Scan for the cell matching the given text and deliver its [x, y] coordinate at center. 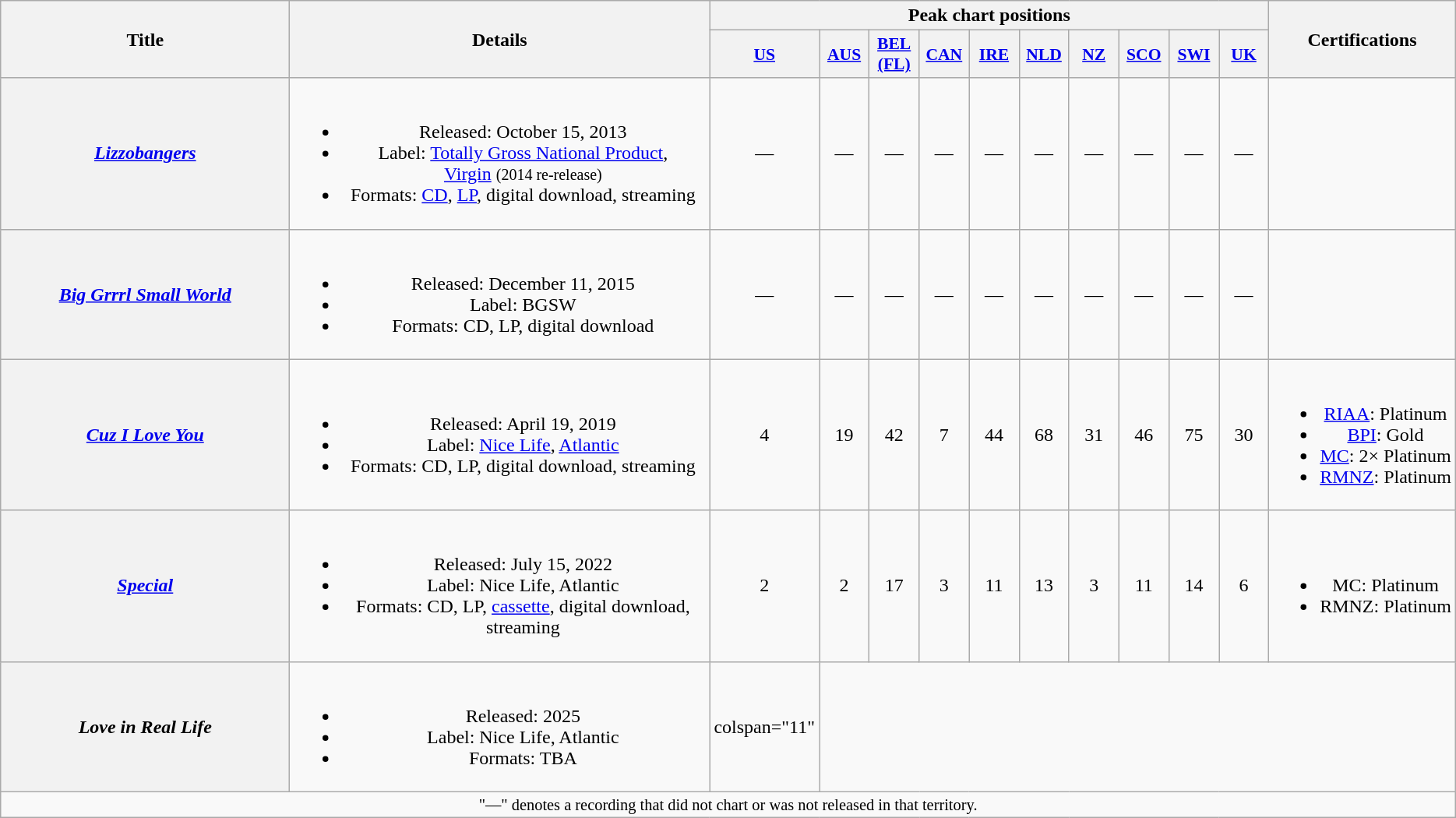
42 [894, 435]
14 [1193, 586]
Peak chart positions [989, 16]
RIAA: PlatinumBPI: GoldMC: 2× PlatinumRMNZ: Platinum [1363, 435]
Love in Real Life [145, 726]
NLD [1044, 55]
Special [145, 586]
Title [145, 39]
AUS [844, 55]
colspan="11" [765, 726]
Released: July 15, 2022Label: Nice Life, AtlanticFormats: CD, LP, cassette, digital download, streaming [500, 586]
MC: PlatinumRMNZ: Platinum [1363, 586]
SWI [1193, 55]
68 [1044, 435]
Released: April 19, 2019Label: Nice Life, AtlanticFormats: CD, LP, digital download, streaming [500, 435]
44 [994, 435]
46 [1144, 435]
Big Grrrl Small World [145, 294]
13 [1044, 586]
Released: October 15, 2013Label: Totally Gross National Product,Virgin (2014 re-release)Formats: CD, LP, digital download, streaming [500, 153]
6 [1243, 586]
NZ [1094, 55]
SCO [1144, 55]
UK [1243, 55]
Cuz I Love You [145, 435]
17 [894, 586]
19 [844, 435]
CAN [944, 55]
IRE [994, 55]
"—" denotes a recording that did not chart or was not released in that territory. [728, 805]
Details [500, 39]
Released: 2025Label: Nice Life, AtlanticFormats: TBA [500, 726]
31 [1094, 435]
BEL(FL) [894, 55]
7 [944, 435]
4 [765, 435]
Released: December 11, 2015Label: BGSWFormats: CD, LP, digital download [500, 294]
75 [1193, 435]
US [765, 55]
30 [1243, 435]
Lizzobangers [145, 153]
Certifications [1363, 39]
